For the text-containing cell, return its midpoint in (x, y) coordinate format. 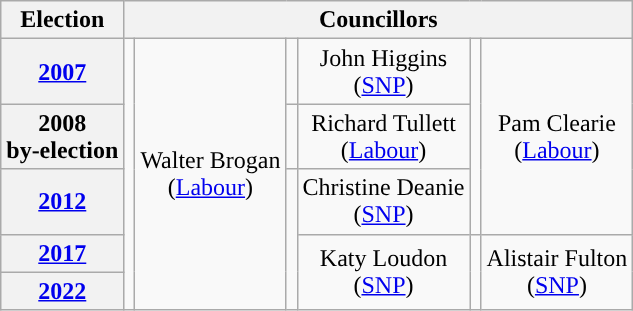
Christine Deanie(SNP) (384, 202)
2012 (62, 202)
Walter Brogan(Labour) (210, 174)
Councillors (378, 20)
Pam Clearie(Labour) (557, 136)
John Higgins(SNP) (384, 72)
2007 (62, 72)
2017 (62, 253)
Richard Tullett(Labour) (384, 136)
2008by-election (62, 136)
Alistair Fulton(SNP) (557, 272)
Katy Loudon(SNP) (384, 272)
2022 (62, 291)
Election (62, 20)
